Determine the (X, Y) coordinate at the center of the cell enclosing the given text.  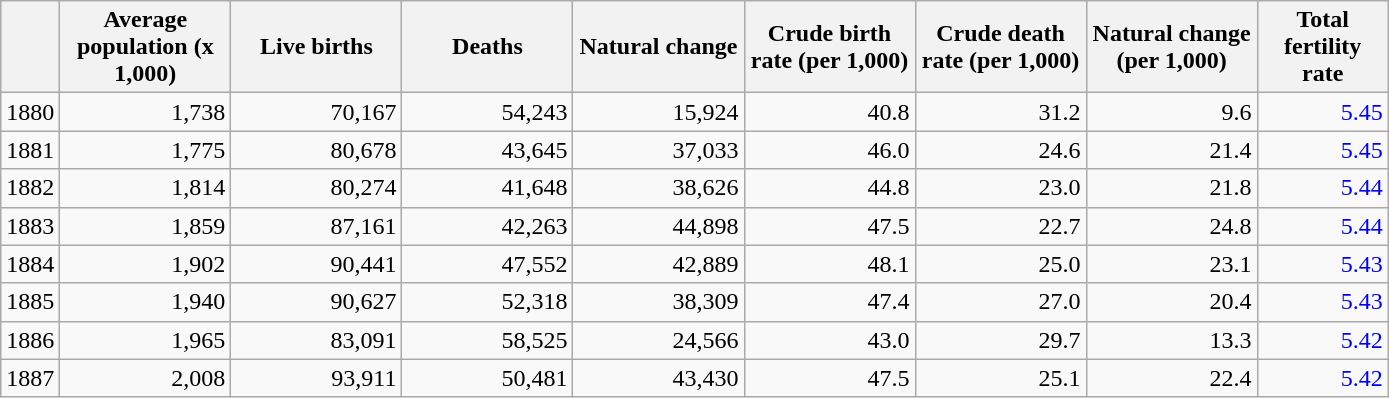
1881 (30, 150)
41,648 (488, 188)
Deaths (488, 47)
29.7 (1000, 340)
1,859 (146, 226)
13.3 (1172, 340)
80,678 (316, 150)
87,161 (316, 226)
44.8 (830, 188)
47.4 (830, 302)
40.8 (830, 112)
46.0 (830, 150)
Average population (x 1,000) (146, 47)
80,274 (316, 188)
24.8 (1172, 226)
Natural change (658, 47)
22.4 (1172, 378)
Crude death rate (per 1,000) (1000, 47)
1,775 (146, 150)
21.4 (1172, 150)
2,008 (146, 378)
83,091 (316, 340)
1,965 (146, 340)
37,033 (658, 150)
27.0 (1000, 302)
1,940 (146, 302)
38,309 (658, 302)
1,814 (146, 188)
15,924 (658, 112)
Natural change (per 1,000) (1172, 47)
70,167 (316, 112)
23.1 (1172, 264)
1884 (30, 264)
Live births (316, 47)
43,645 (488, 150)
9.6 (1172, 112)
31.2 (1000, 112)
1882 (30, 188)
1,738 (146, 112)
50,481 (488, 378)
52,318 (488, 302)
43.0 (830, 340)
54,243 (488, 112)
21.8 (1172, 188)
Total fertility rate (1322, 47)
22.7 (1000, 226)
1883 (30, 226)
24.6 (1000, 150)
47,552 (488, 264)
93,911 (316, 378)
1886 (30, 340)
90,627 (316, 302)
42,889 (658, 264)
48.1 (830, 264)
43,430 (658, 378)
1887 (30, 378)
58,525 (488, 340)
1885 (30, 302)
23.0 (1000, 188)
1880 (30, 112)
38,626 (658, 188)
25.1 (1000, 378)
44,898 (658, 226)
24,566 (658, 340)
Crude birth rate (per 1,000) (830, 47)
25.0 (1000, 264)
1,902 (146, 264)
42,263 (488, 226)
20.4 (1172, 302)
90,441 (316, 264)
